For the text-containing cell, return its midpoint in [x, y] coordinate format. 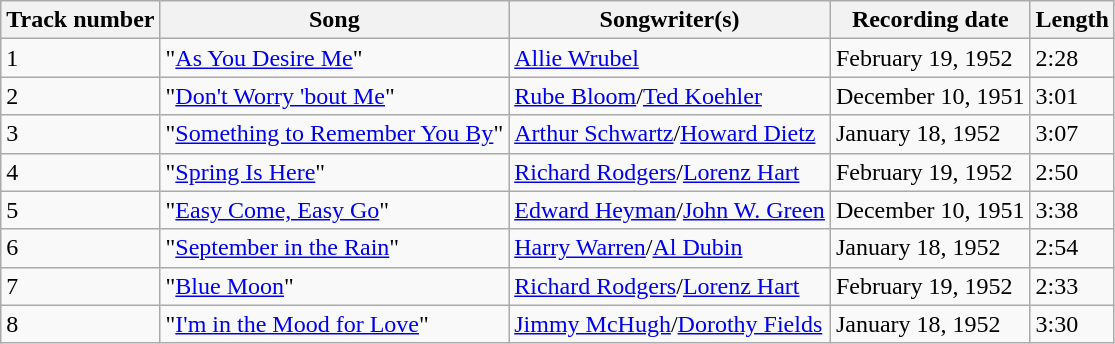
Allie Wrubel [670, 58]
2:28 [1072, 58]
3:07 [1072, 134]
"As You Desire Me" [334, 58]
3:38 [1072, 210]
3 [80, 134]
3:01 [1072, 96]
Songwriter(s) [670, 20]
2:54 [1072, 248]
6 [80, 248]
8 [80, 324]
4 [80, 172]
7 [80, 286]
2 [80, 96]
Rube Bloom/Ted Koehler [670, 96]
2:50 [1072, 172]
Edward Heyman/John W. Green [670, 210]
2:33 [1072, 286]
Track number [80, 20]
"I'm in the Mood for Love" [334, 324]
"Easy Come, Easy Go" [334, 210]
Song [334, 20]
Length [1072, 20]
"Blue Moon" [334, 286]
"September in the Rain" [334, 248]
1 [80, 58]
"Don't Worry 'bout Me" [334, 96]
"Something to Remember You By" [334, 134]
Jimmy McHugh/Dorothy Fields [670, 324]
Recording date [930, 20]
Arthur Schwartz/Howard Dietz [670, 134]
"Spring Is Here" [334, 172]
3:30 [1072, 324]
Harry Warren/Al Dubin [670, 248]
5 [80, 210]
